Determine the [X, Y] coordinate at the center of the cell enclosing the given text.  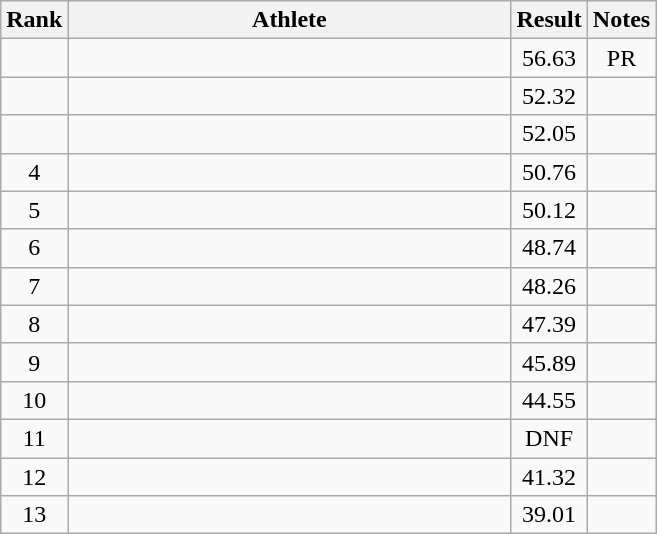
9 [34, 362]
47.39 [549, 324]
8 [34, 324]
11 [34, 438]
50.76 [549, 172]
39.01 [549, 515]
56.63 [549, 58]
Rank [34, 20]
Notes [621, 20]
50.12 [549, 210]
6 [34, 248]
Athlete [290, 20]
48.26 [549, 286]
52.32 [549, 96]
41.32 [549, 477]
10 [34, 400]
13 [34, 515]
5 [34, 210]
PR [621, 58]
Result [549, 20]
4 [34, 172]
48.74 [549, 248]
52.05 [549, 134]
12 [34, 477]
7 [34, 286]
44.55 [549, 400]
DNF [549, 438]
45.89 [549, 362]
